Extract the (X, Y) coordinate from the center of the cell holding the provided text.  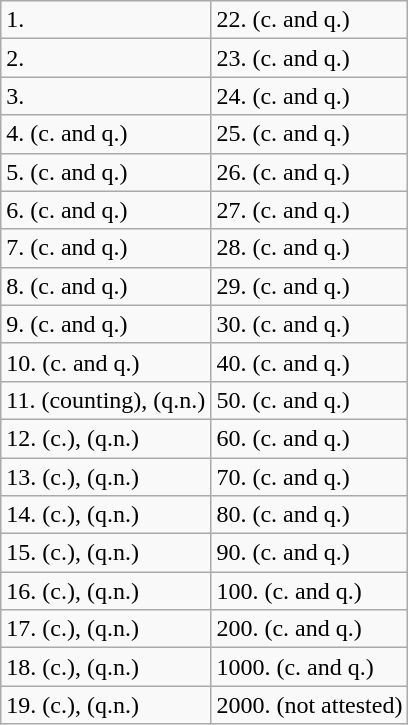
70. (c. and q.) (310, 477)
12. (c.), (q.n.) (106, 438)
29. (c. and q.) (310, 286)
13. (c.), (q.n.) (106, 477)
19. (c.), (q.n.) (106, 705)
60. (c. and q.) (310, 438)
30. (c. and q.) (310, 324)
18. (c.), (q.n.) (106, 667)
9. (c. and q.) (106, 324)
80. (c. and q.) (310, 515)
24. (c. and q.) (310, 96)
200. (c. and q.) (310, 629)
23. (c. and q.) (310, 58)
28. (c. and q.) (310, 248)
22. (c. and q.) (310, 20)
27. (c. and q.) (310, 210)
1. (106, 20)
14. (c.), (q.n.) (106, 515)
100. (c. and q.) (310, 591)
15. (c.), (q.n.) (106, 553)
11. (counting), (q.n.) (106, 400)
50. (c. and q.) (310, 400)
10. (c. and q.) (106, 362)
6. (c. and q.) (106, 210)
40. (c. and q.) (310, 362)
5. (c. and q.) (106, 172)
25. (c. and q.) (310, 134)
2000. (not attested) (310, 705)
90. (c. and q.) (310, 553)
4. (c. and q.) (106, 134)
2. (106, 58)
1000. (c. and q.) (310, 667)
16. (c.), (q.n.) (106, 591)
8. (c. and q.) (106, 286)
3. (106, 96)
17. (c.), (q.n.) (106, 629)
26. (c. and q.) (310, 172)
7. (c. and q.) (106, 248)
